Pinpoint the cell where the given text exists, returning its [X, Y] midpoint coordinate. 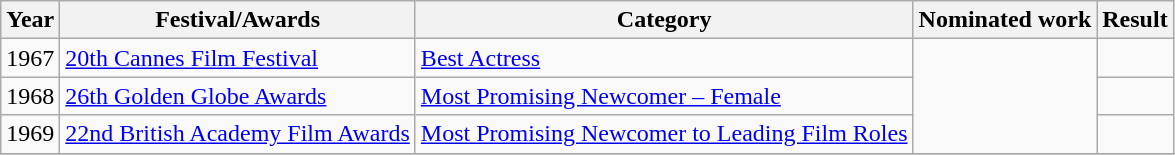
26th Golden Globe Awards [238, 96]
Most Promising Newcomer – Female [664, 96]
Best Actress [664, 58]
1969 [30, 134]
Most Promising Newcomer to Leading Film Roles [664, 134]
Year [30, 20]
Result [1135, 20]
20th Cannes Film Festival [238, 58]
22nd British Academy Film Awards [238, 134]
1967 [30, 58]
1968 [30, 96]
Category [664, 20]
Festival/Awards [238, 20]
Nominated work [1005, 20]
